Return (X, Y) of the center of cell containing provided text 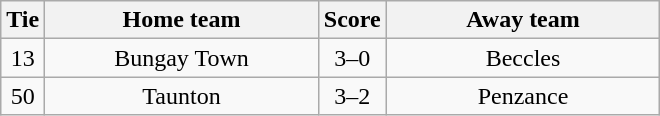
3–2 (352, 96)
Bungay Town (182, 58)
Tie (23, 20)
Away team (523, 20)
3–0 (352, 58)
50 (23, 96)
Penzance (523, 96)
Taunton (182, 96)
Home team (182, 20)
13 (23, 58)
Beccles (523, 58)
Score (352, 20)
